Identify which cell holds the provided text, then report its [X, Y] central coordinate. 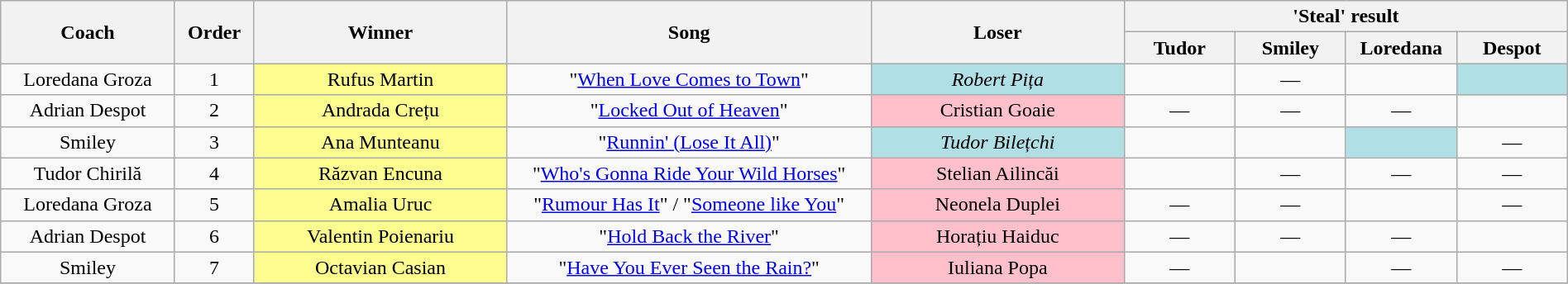
"Rumour Has It" / "Someone like You" [689, 205]
Iuliana Popa [997, 267]
Andrada Crețu [380, 111]
Rufus Martin [380, 79]
Stelian Ailincăi [997, 173]
"Who's Gonna Ride Your Wild Horses" [689, 173]
Răzvan Encuna [380, 173]
Loredana [1401, 48]
Winner [380, 32]
Order [214, 32]
Neonela Duplei [997, 205]
6 [214, 236]
"Runnin' (Lose It All)" [689, 142]
"Hold Back the River" [689, 236]
5 [214, 205]
"Have You Ever Seen the Rain?" [689, 267]
Tudor [1179, 48]
4 [214, 173]
7 [214, 267]
"Locked Out of Heaven" [689, 111]
Tudor Bilețchi [997, 142]
Tudor Chirilă [88, 173]
'Steal' result [1346, 17]
Horațiu Haiduc [997, 236]
3 [214, 142]
Loser [997, 32]
Cristian Goaie [997, 111]
Amalia Uruc [380, 205]
Valentin Poienariu [380, 236]
Despot [1512, 48]
1 [214, 79]
Coach [88, 32]
"When Love Comes to Town" [689, 79]
2 [214, 111]
Robert Pița [997, 79]
Song [689, 32]
Octavian Casian [380, 267]
Ana Munteanu [380, 142]
